Search for the cell housing the specified text and yield its (X, Y) center coordinate. 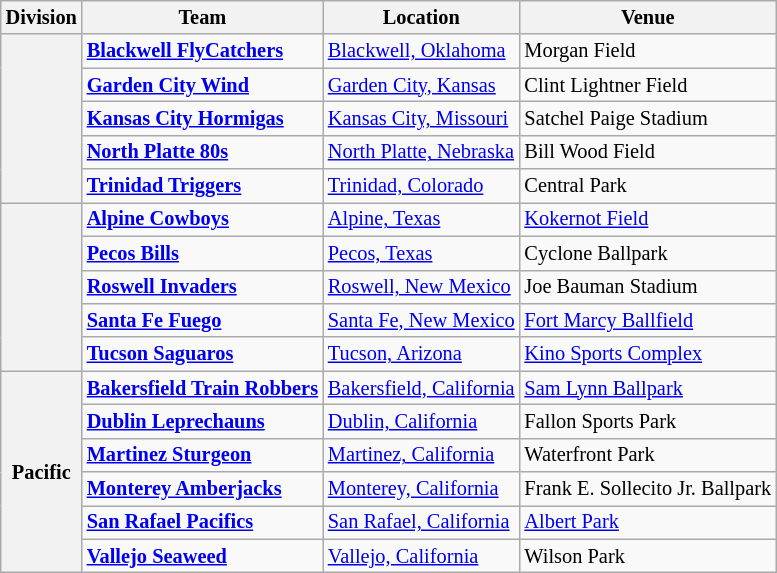
North Platte 80s (202, 152)
Division (42, 17)
Monterey, California (422, 489)
Kokernot Field (648, 219)
Team (202, 17)
Venue (648, 17)
Monterey Amberjacks (202, 489)
Roswell Invaders (202, 287)
Kino Sports Complex (648, 354)
Pacific (42, 472)
Vallejo, California (422, 556)
Frank E. Sollecito Jr. Ballpark (648, 489)
Tucson Saguaros (202, 354)
Bakersfield, California (422, 388)
Waterfront Park (648, 455)
Satchel Paige Stadium (648, 118)
Bill Wood Field (648, 152)
Fallon Sports Park (648, 421)
Vallejo Seaweed (202, 556)
Joe Bauman Stadium (648, 287)
San Rafael Pacifics (202, 522)
Fort Marcy Ballfield (648, 320)
Alpine, Texas (422, 219)
Cyclone Ballpark (648, 253)
Dublin Leprechauns (202, 421)
Garden City Wind (202, 85)
San Rafael, California (422, 522)
Roswell, New Mexico (422, 287)
Trinidad, Colorado (422, 186)
Garden City, Kansas (422, 85)
Bakersfield Train Robbers (202, 388)
Central Park (648, 186)
Dublin, California (422, 421)
Morgan Field (648, 51)
Kansas City Hormigas (202, 118)
Santa Fe, New Mexico (422, 320)
Tucson, Arizona (422, 354)
Santa Fe Fuego (202, 320)
Albert Park (648, 522)
Blackwell, Oklahoma (422, 51)
Martinez Sturgeon (202, 455)
Trinidad Triggers (202, 186)
Wilson Park (648, 556)
Location (422, 17)
Clint Lightner Field (648, 85)
Alpine Cowboys (202, 219)
Sam Lynn Ballpark (648, 388)
Kansas City, Missouri (422, 118)
Martinez, California (422, 455)
Pecos, Texas (422, 253)
Pecos Bills (202, 253)
North Platte, Nebraska (422, 152)
Blackwell FlyCatchers (202, 51)
